Identify which cell holds the provided text, then report its (X, Y) central coordinate. 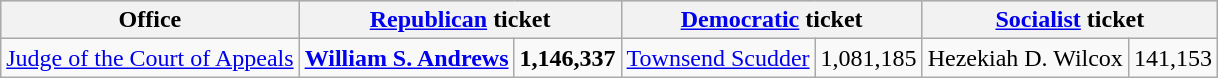
Office (150, 20)
Republican ticket (460, 20)
Hezekiah D. Wilcox (1025, 58)
Townsend Scudder (718, 58)
141,153 (1172, 58)
1,081,185 (868, 58)
William S. Andrews (406, 58)
Judge of the Court of Appeals (150, 58)
1,146,337 (568, 58)
Democratic ticket (772, 20)
Socialist ticket (1070, 20)
